Search for the cell housing the specified text and yield its [X, Y] center coordinate. 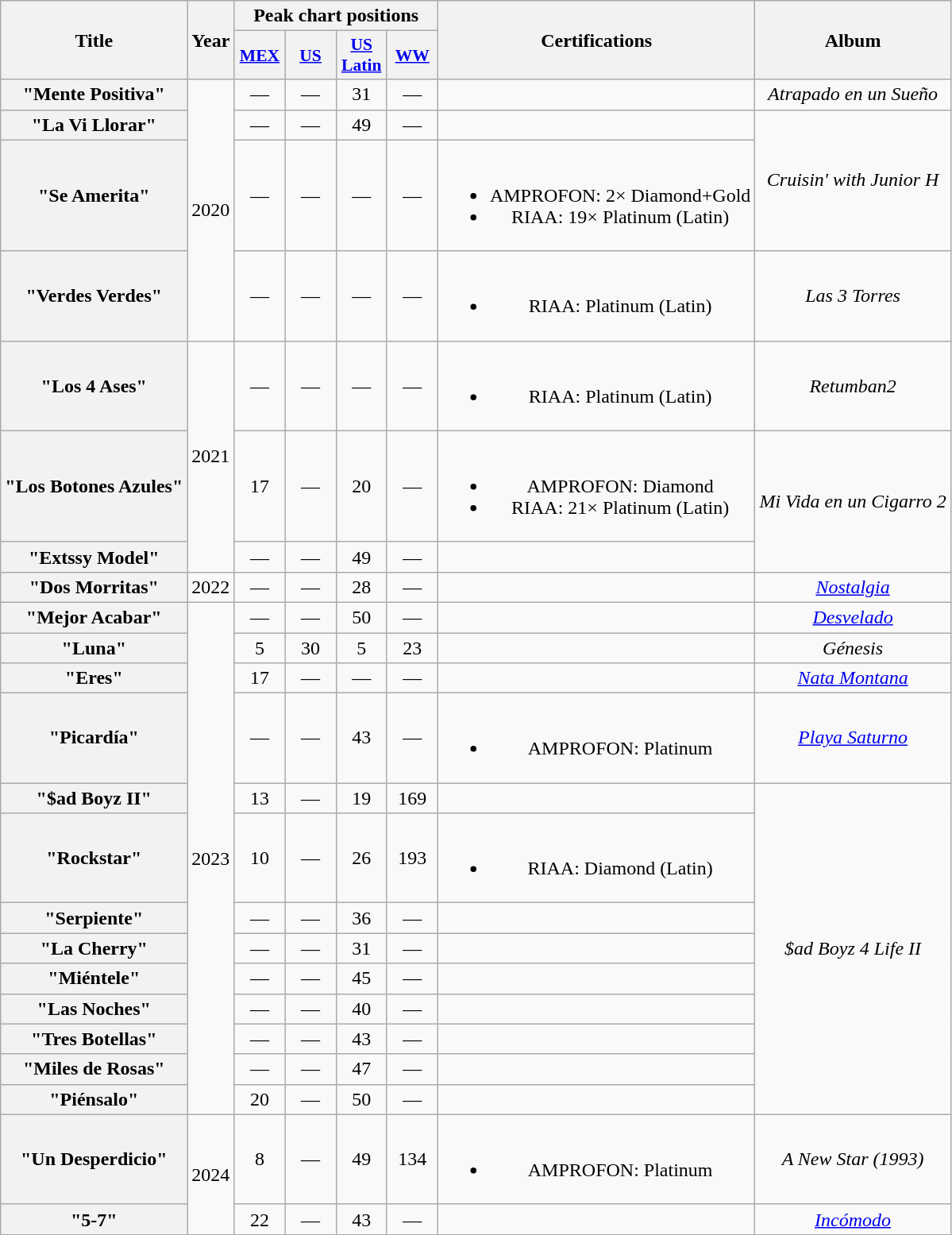
47 [361, 1069]
"Miéntele" [94, 978]
36 [361, 918]
"Luna" [94, 647]
Incómodo [853, 1219]
"5-7" [94, 1219]
Title [94, 40]
US [310, 56]
"Picardía" [94, 739]
2020 [211, 210]
AMPROFON: 2× Diamond+Gold RIAA: 19× Platinum (Latin) [595, 195]
WW [412, 56]
22 [260, 1219]
"Se Amerita" [94, 195]
MEX [260, 56]
2023 [211, 858]
169 [412, 798]
Peak chart positions [336, 16]
Nata Montana [853, 678]
Certifications [595, 40]
45 [361, 978]
"Miles de Rosas" [94, 1069]
AMPROFON: DiamondRIAA: 21× Platinum (Latin) [595, 486]
28 [361, 587]
26 [361, 858]
"La Cherry" [94, 948]
Album [853, 40]
2022 [211, 587]
"La Vi Llorar" [94, 125]
"Extssy Model" [94, 557]
"Rockstar" [94, 858]
19 [361, 798]
Mi Vida en un Cigarro 2 [853, 501]
134 [412, 1160]
2024 [211, 1174]
Las 3 Torres [853, 295]
"Las Noches" [94, 1009]
23 [412, 647]
193 [412, 858]
13 [260, 798]
"Los 4 Ases" [94, 386]
Desvelado [853, 617]
Atrapado en un Sueño [853, 95]
"Eres" [94, 678]
"Mente Positiva" [94, 95]
"Verdes Verdes" [94, 295]
Playa Saturno [853, 739]
8 [260, 1160]
2021 [211, 456]
RIAA: Diamond (Latin) [595, 858]
A New Star (1993) [853, 1160]
Cruisin' with Junior H [853, 180]
10 [260, 858]
Retumban2 [853, 386]
"Un Desperdicio" [94, 1160]
Year [211, 40]
USLatin [361, 56]
"Los Botones Azules" [94, 486]
"Tres Botellas" [94, 1039]
30 [310, 647]
"Mejor Acabar" [94, 617]
40 [361, 1009]
"Dos Morritas" [94, 587]
$ad Boyz 4 Life II [853, 949]
Nostalgia [853, 587]
"$ad Boyz II" [94, 798]
Génesis [853, 647]
"Piénsalo" [94, 1099]
"Serpiente" [94, 918]
